Identify which cell holds the provided text, then report its [X, Y] central coordinate. 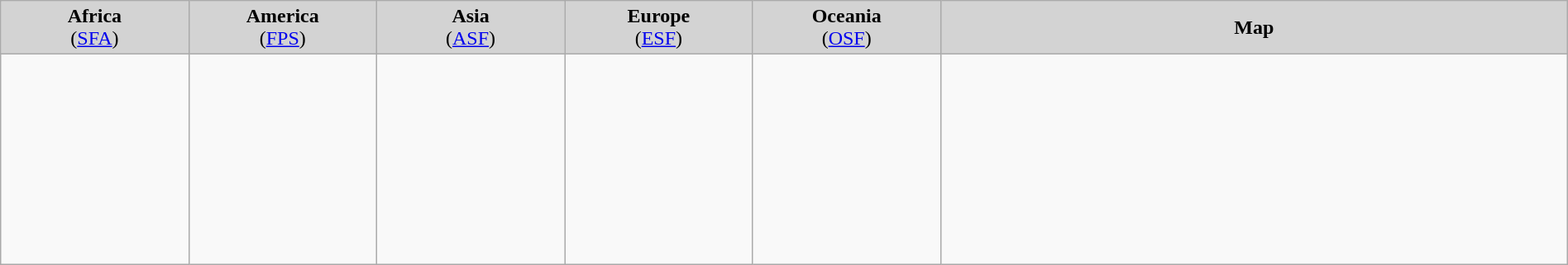
America(FPS) [283, 28]
Europe(ESF) [658, 28]
Asia(ASF) [470, 28]
Map [1254, 28]
Oceania(OSF) [847, 28]
Africa(SFA) [94, 28]
